Return the (X, Y) coordinate for the center point of the cell that contains the specified text.  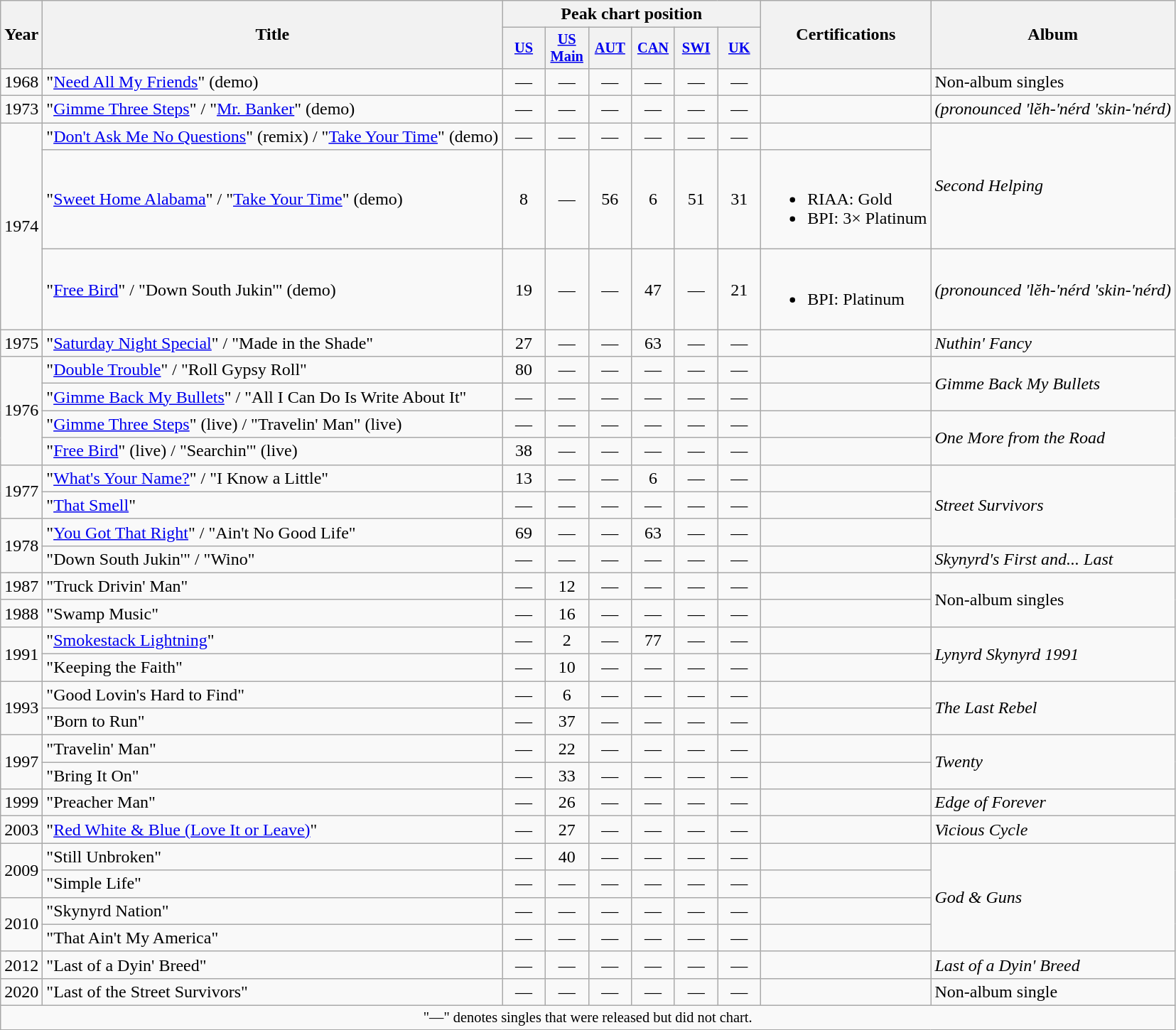
1993 (21, 708)
16 (567, 613)
"Gimme Back My Bullets" / "All I Can Do Is Write About It" (273, 397)
Skynyrd's First and... Last (1053, 559)
38 (524, 451)
"Double Trouble" / "Roll Gypsy Roll" (273, 370)
Edge of Forever (1053, 803)
"Good Lovin's Hard to Find" (273, 695)
"That Ain't My America" (273, 938)
1997 (21, 762)
31 (739, 200)
"Gimme Three Steps" / "Mr. Banker" (demo) (273, 109)
Last of a Dyin' Breed (1053, 965)
2009 (21, 870)
One More from the Road (1053, 438)
"Travelin' Man" (273, 749)
1976 (21, 411)
69 (524, 532)
"Truck Drivin' Man" (273, 586)
2 (567, 640)
8 (524, 200)
Second Helping (1053, 186)
"Simple Life" (273, 884)
1977 (21, 492)
"That Smell" (273, 505)
22 (567, 749)
"Sweet Home Alabama" / "Take Your Time" (demo) (273, 200)
"Red White & Blue (Love It or Leave)" (273, 830)
80 (524, 370)
33 (567, 776)
2020 (21, 992)
"Keeping the Faith" (273, 668)
26 (567, 803)
56 (610, 200)
21 (739, 290)
13 (524, 478)
Gimme Back My Bullets (1053, 384)
US (524, 48)
"Gimme Three Steps" (live) / "Travelin' Man" (live) (273, 424)
RIAA: GoldBPI: 3× Platinum (846, 200)
"Smokestack Lightning" (273, 640)
"Saturday Night Special" / "Made in the Shade" (273, 343)
AUT (610, 48)
"What's Your Name?" / "I Know a Little" (273, 478)
"Last of the Street Survivors" (273, 992)
2003 (21, 830)
"—" denotes singles that were released but did not chart. (588, 1017)
Lynyrd Skynyrd 1991 (1053, 654)
1973 (21, 109)
77 (654, 640)
"Swamp Music" (273, 613)
BPI: Platinum (846, 290)
37 (567, 722)
40 (567, 857)
1999 (21, 803)
Certifications (846, 35)
Vicious Cycle (1053, 830)
"Still Unbroken" (273, 857)
1974 (21, 226)
"You Got That Right" / "Ain't No Good Life" (273, 532)
UK (739, 48)
SWI (696, 48)
USMain (567, 48)
"Bring It On" (273, 776)
2010 (21, 924)
Nuthin' Fancy (1053, 343)
51 (696, 200)
CAN (654, 48)
10 (567, 668)
"Born to Run" (273, 722)
Twenty (1053, 762)
Album (1053, 35)
Title (273, 35)
1991 (21, 654)
19 (524, 290)
"Last of a Dyin' Breed" (273, 965)
"Down South Jukin'" / "Wino" (273, 559)
12 (567, 586)
Non-album single (1053, 992)
"Skynyrd Nation" (273, 911)
1975 (21, 343)
Year (21, 35)
"Don't Ask Me No Questions" (remix) / "Take Your Time" (demo) (273, 136)
The Last Rebel (1053, 708)
"Preacher Man" (273, 803)
1978 (21, 546)
"Need All My Friends" (demo) (273, 82)
1988 (21, 613)
God & Guns (1053, 897)
1968 (21, 82)
2012 (21, 965)
"Free Bird" (live) / "Searchin'" (live) (273, 451)
"Free Bird" / "Down South Jukin'" (demo) (273, 290)
Street Survivors (1053, 505)
1987 (21, 586)
Peak chart position (632, 14)
47 (654, 290)
